Identify which cell holds the provided text, then report its (X, Y) central coordinate. 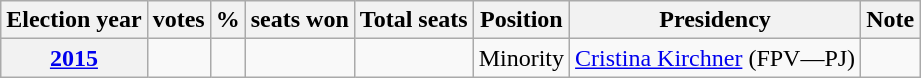
Presidency (716, 20)
Note (890, 20)
Minority (521, 58)
seats won (300, 20)
Election year (74, 20)
2015 (74, 58)
Cristina Kirchner (FPV—PJ) (716, 58)
Position (521, 20)
% (228, 20)
Total seats (414, 20)
votes (178, 20)
